Provide the [X, Y] coordinate of the cell's center where the given text is located.  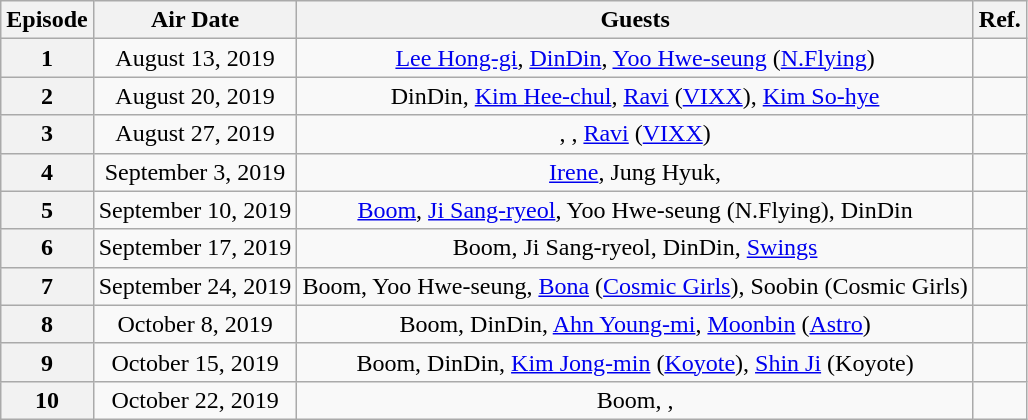
August 27, 2019 [195, 134]
Irene, Jung Hyuk, [635, 172]
October 22, 2019 [195, 400]
7 [47, 286]
Boom, Yoo Hwe-seung, Bona (Cosmic Girls), Soobin (Cosmic Girls) [635, 286]
1 [47, 58]
September 3, 2019 [195, 172]
October 8, 2019 [195, 324]
9 [47, 362]
Boom, DinDin, Kim Jong-min (Koyote), Shin Ji (Koyote) [635, 362]
August 20, 2019 [195, 96]
6 [47, 248]
September 10, 2019 [195, 210]
Ref. [1000, 20]
Boom, DinDin, Ahn Young-mi, Moonbin (Astro) [635, 324]
Boom, Ji Sang-ryeol, DinDin, Swings [635, 248]
Boom, Ji Sang-ryeol, Yoo Hwe-seung (N.Flying), DinDin [635, 210]
2 [47, 96]
September 24, 2019 [195, 286]
Boom, , [635, 400]
Guests [635, 20]
Air Date [195, 20]
5 [47, 210]
Episode [47, 20]
8 [47, 324]
10 [47, 400]
Lee Hong-gi, DinDin, Yoo Hwe-seung (N.Flying) [635, 58]
4 [47, 172]
August 13, 2019 [195, 58]
October 15, 2019 [195, 362]
, , Ravi (VIXX) [635, 134]
3 [47, 134]
DinDin, Kim Hee-chul, Ravi (VIXX), Kim So-hye [635, 96]
September 17, 2019 [195, 248]
